Return [x, y] of the center of cell containing provided text 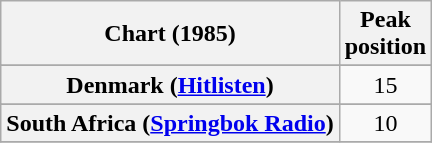
South Africa (Springbok Radio) [170, 123]
Chart (1985) [170, 34]
15 [385, 85]
Peakposition [385, 34]
10 [385, 123]
Denmark (Hitlisten) [170, 85]
